Capture the cell that displays the provided text and extract its [X, Y] central coordinate. 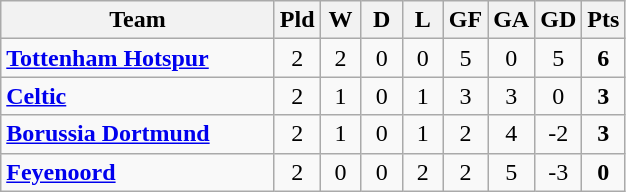
GF [465, 20]
GD [558, 20]
-2 [558, 134]
Feyenoord [138, 172]
-3 [558, 172]
4 [512, 134]
Pld [297, 20]
W [340, 20]
L [422, 20]
Team [138, 20]
D [382, 20]
Tottenham Hotspur [138, 58]
6 [604, 58]
Celtic [138, 96]
Borussia Dortmund [138, 134]
Pts [604, 20]
GA [512, 20]
